Pinpoint the cell where the given text exists, returning its (x, y) midpoint coordinate. 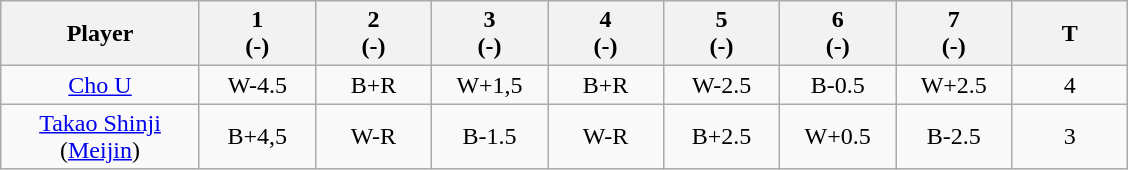
W+0.5 (838, 136)
4 (-) (606, 34)
6 (-) (838, 34)
B+4,5 (257, 136)
T (1070, 34)
B+2.5 (722, 136)
3 (1070, 136)
1 (-) (257, 34)
Takao Shinji (Meijin) (100, 136)
W-2.5 (722, 85)
W-4.5 (257, 85)
B-0.5 (838, 85)
7 (-) (954, 34)
4 (1070, 85)
B-1.5 (489, 136)
Cho U (100, 85)
3 (-) (489, 34)
5 (-) (722, 34)
2 (-) (373, 34)
Player (100, 34)
W+1,5 (489, 85)
B-2.5 (954, 136)
W+2.5 (954, 85)
